Locate the cell with the specified text and output its [X, Y] center coordinate. 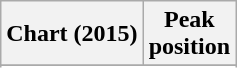
Chart (2015) [72, 34]
Peak position [189, 34]
